Return the [X, Y] coordinate for the center point of the cell that contains the specified text.  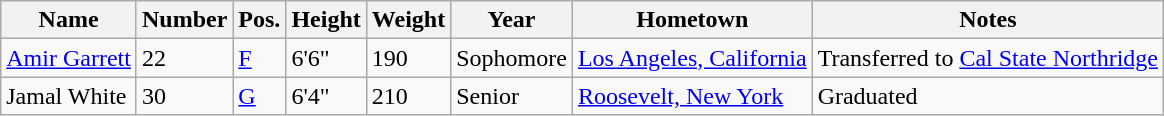
Sophomore [512, 58]
22 [184, 58]
210 [408, 96]
Senior [512, 96]
6'6" [326, 58]
Amir Garrett [69, 58]
Graduated [988, 96]
Number [184, 20]
Los Angeles, California [692, 58]
6'4" [326, 96]
F [260, 58]
G [260, 96]
30 [184, 96]
Name [69, 20]
Notes [988, 20]
Weight [408, 20]
Hometown [692, 20]
Roosevelt, New York [692, 96]
Year [512, 20]
Pos. [260, 20]
Jamal White [69, 96]
Transferred to Cal State Northridge [988, 58]
Height [326, 20]
190 [408, 58]
